Determine the [x, y] coordinate at the center of the cell enclosing the given text.  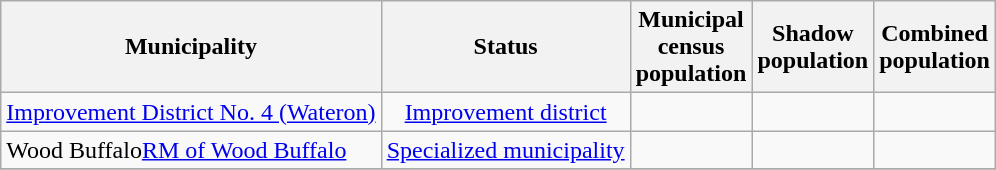
Municipalcensuspopulation [691, 47]
Municipality [191, 47]
Shadowpopulation [813, 47]
Status [506, 47]
Improvement district [506, 112]
Combinedpopulation [935, 47]
Specialized municipality [506, 150]
Wood BuffaloRM of Wood Buffalo [191, 150]
Improvement District No. 4 (Wateron) [191, 112]
